Identify which cell holds the provided text, then report its (X, Y) central coordinate. 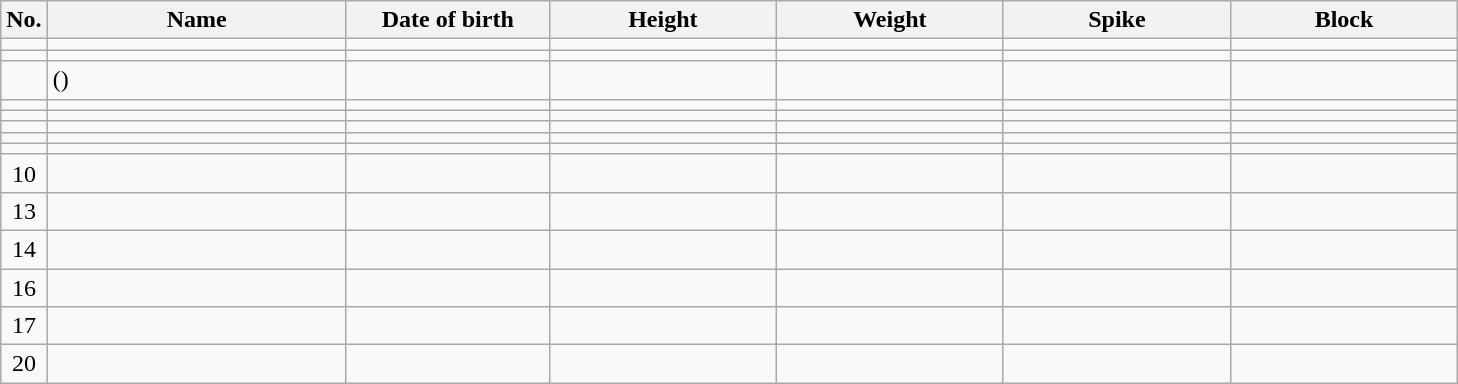
Date of birth (448, 20)
Weight (890, 20)
Spike (1116, 20)
Block (1344, 20)
16 (24, 287)
14 (24, 249)
20 (24, 364)
Height (662, 20)
No. (24, 20)
10 (24, 173)
17 (24, 326)
() (196, 80)
Name (196, 20)
13 (24, 211)
